Extract the (X, Y) coordinate from the center of the cell holding the provided text.  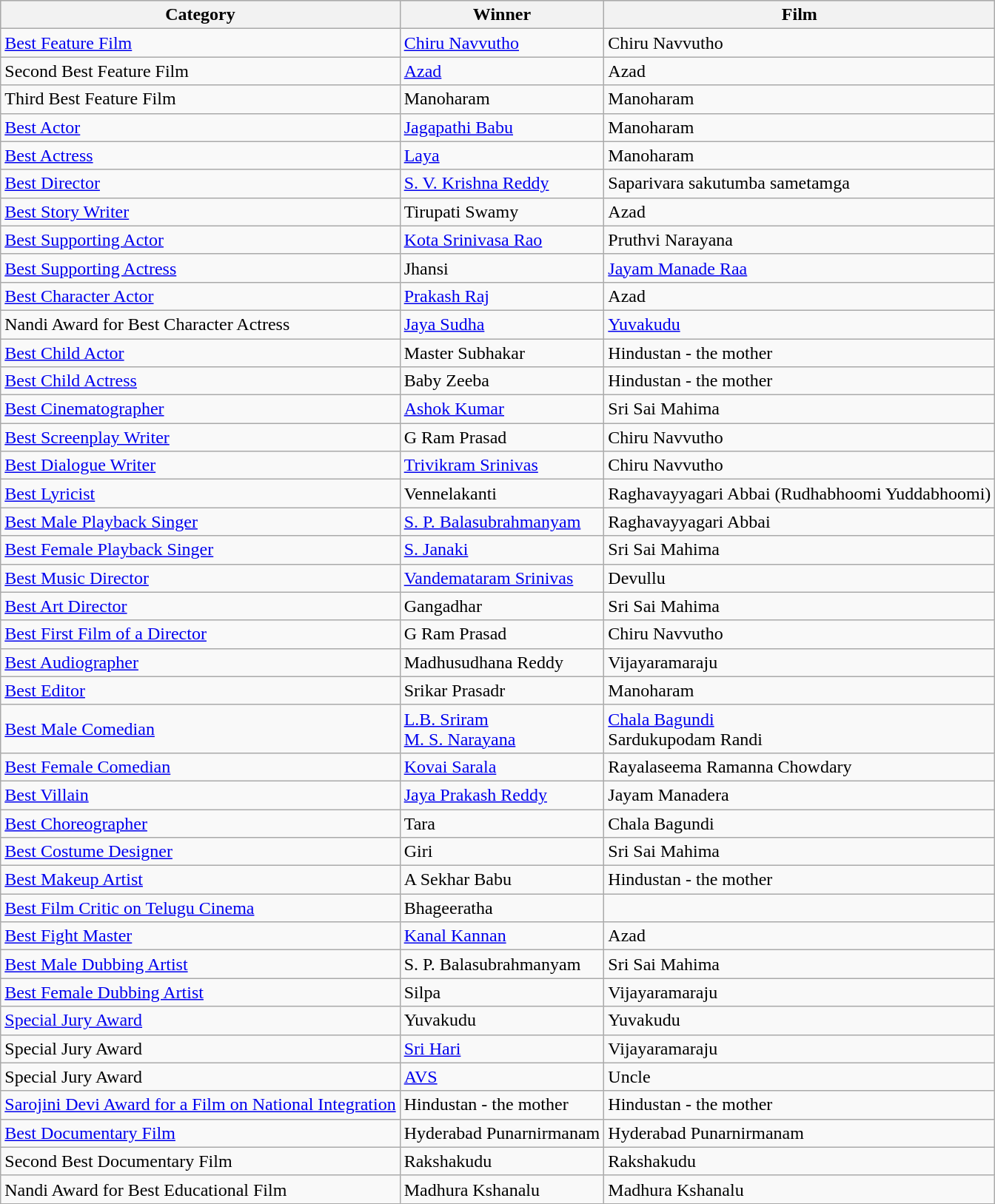
Best Cinematographer (200, 409)
Best Editor (200, 690)
Winner (502, 15)
Best Villain (200, 795)
Rayalaseema Ramanna Chowdary (800, 767)
Third Best Feature Film (200, 99)
Category (200, 15)
Best Lyricist (200, 494)
Raghavayyagari Abbai (800, 522)
Madhusudhana Reddy (502, 662)
Best Makeup Artist (200, 880)
Vennelakanti (502, 494)
Best Child Actor (200, 353)
Best Music Director (200, 578)
Best Supporting Actor (200, 240)
Jaya Prakash Reddy (502, 795)
Best Female Comedian (200, 767)
Jagapathi Babu (502, 127)
Jhansi (502, 268)
Tirupati Swamy (502, 212)
Jayam Manade Raa (800, 268)
Silpa (502, 992)
Laya (502, 155)
Bhageeratha (502, 908)
A Sekhar Babu (502, 880)
Best Fight Master (200, 936)
Best Screenplay Writer (200, 437)
Sri Hari (502, 1049)
Baby Zeeba (502, 381)
Nandi Award for Best Character Actress (200, 324)
Pruthvi Narayana (800, 240)
Best Male Playback Singer (200, 522)
Best Audiographer (200, 662)
Prakash Raj (502, 296)
Tara (502, 824)
Best Dialogue Writer (200, 465)
Sarojini Devi Award for a Film on National Integration (200, 1105)
Chala Bagundi Sardukupodam Randi (800, 728)
Chala Bagundi (800, 824)
Best Feature Film (200, 43)
Best Male Comedian (200, 728)
Second Best Feature Film (200, 71)
Srikar Prasadr (502, 690)
Best Story Writer (200, 212)
Best Child Actress (200, 381)
Master Subhakar (502, 353)
Best First Film of a Director (200, 634)
Best Director (200, 184)
Best Costume Designer (200, 852)
Saparivara sakutumba sametamga (800, 184)
AVS (502, 1077)
Second Best Documentary Film (200, 1161)
Nandi Award for Best Educational Film (200, 1189)
Best Character Actor (200, 296)
Devullu (800, 578)
Ashok Kumar (502, 409)
Best Documentary Film (200, 1133)
Uncle (800, 1077)
Vandemataram Srinivas (502, 578)
Best Supporting Actress (200, 268)
Best Actress (200, 155)
Kovai Sarala (502, 767)
L.B. Sriram M. S. Narayana (502, 728)
Jayam Manadera (800, 795)
Best Film Critic on Telugu Cinema (200, 908)
Gangadhar (502, 606)
Best Female Playback Singer (200, 550)
Jaya Sudha (502, 324)
Kota Srinivasa Rao (502, 240)
Raghavayyagari Abbai (Rudhabhoomi Yuddabhoomi) (800, 494)
S. V. Krishna Reddy (502, 184)
Best Art Director (200, 606)
Trivikram Srinivas (502, 465)
Film (800, 15)
Kanal Kannan (502, 936)
Giri (502, 852)
Best Actor (200, 127)
Best Choreographer (200, 824)
S. Janaki (502, 550)
Best Female Dubbing Artist (200, 992)
Best Male Dubbing Artist (200, 964)
